Detect which cell encompasses the target text, then output its (X, Y) center coordinate. 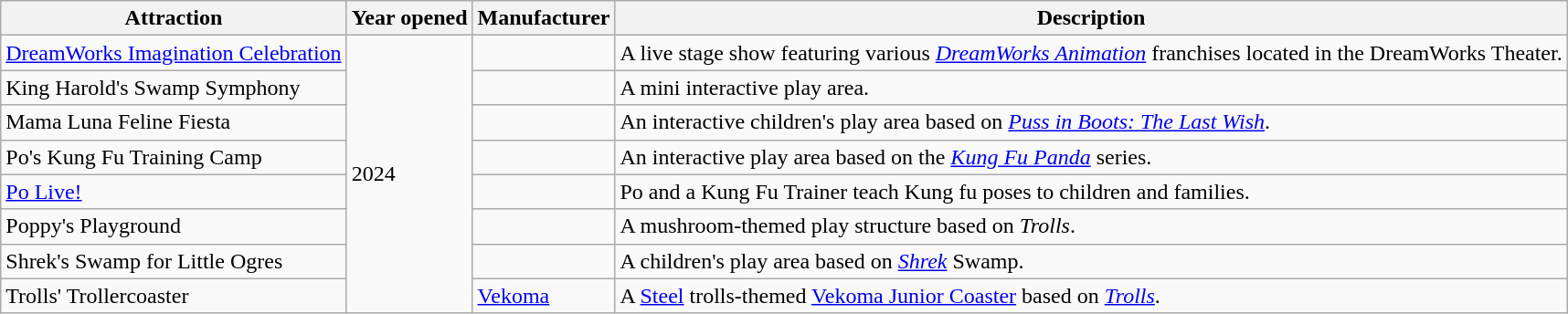
DreamWorks Imagination Celebration (174, 53)
Vekoma (544, 296)
Po's Kung Fu Training Camp (174, 157)
Po and a Kung Fu Trainer teach Kung fu poses to children and families. (1091, 192)
A mini interactive play area. (1091, 88)
Description (1091, 18)
2024 (409, 174)
An interactive play area based on the Kung Fu Panda series. (1091, 157)
An interactive children's play area based on Puss in Boots: The Last Wish. (1091, 122)
A Steel trolls-themed Vekoma Junior Coaster based on Trolls. (1091, 296)
Poppy's Playground (174, 226)
Trolls' Trollercoaster (174, 296)
Po Live! (174, 192)
Mama Luna Feline Fiesta (174, 122)
King Harold's Swamp Symphony (174, 88)
A live stage show featuring various DreamWorks Animation franchises located in the DreamWorks Theater. (1091, 53)
Shrek's Swamp for Little Ogres (174, 261)
Manufacturer (544, 18)
A mushroom-themed play structure based on Trolls. (1091, 226)
Year opened (409, 18)
A children's play area based on Shrek Swamp. (1091, 261)
Attraction (174, 18)
